Extract the (x, y) coordinate from the center of the cell holding the provided text.  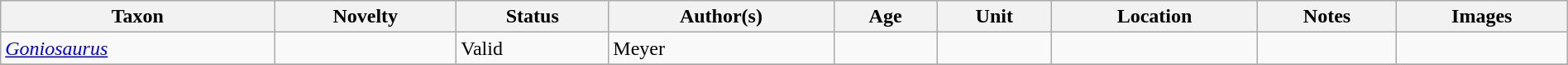
Location (1154, 17)
Age (885, 17)
Author(s) (721, 17)
Notes (1327, 17)
Novelty (366, 17)
Images (1482, 17)
Meyer (721, 48)
Taxon (137, 17)
Goniosaurus (137, 48)
Valid (533, 48)
Status (533, 17)
Unit (994, 17)
